Identify which cell holds the provided text, then report its [x, y] central coordinate. 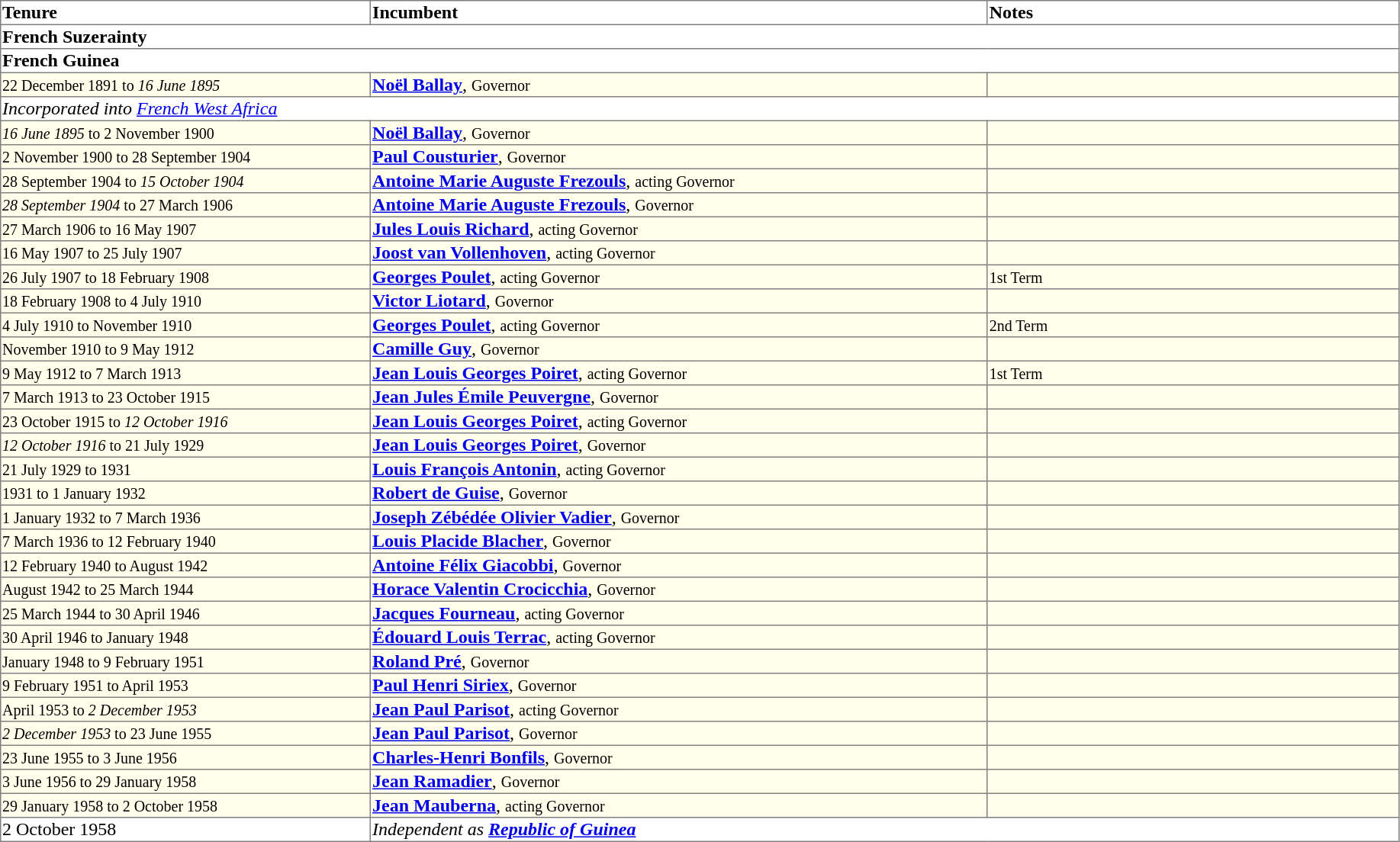
23 October 1915 to 12 October 1916 [186, 421]
Robert de Guise, Governor [679, 493]
Incorporated into French West Africa [700, 109]
Independent as Republic of Guinea [885, 830]
November 1910 to 9 May 1912 [186, 349]
Jean Ramadier, Governor [679, 782]
18 February 1908 to 4 July 1910 [186, 301]
Charles-Henri Bonfils, Governor [679, 757]
Roland Pré, Governor [679, 661]
7 March 1913 to 23 October 1915 [186, 397]
Antoine Félix Giacobbi, Governor [679, 565]
Louis François Antonin, acting Governor [679, 469]
Joost van Vollenhoven, acting Governor [679, 253]
Horace Valentin Crocicchia, Governor [679, 590]
2 October 1958 [186, 830]
3 June 1956 to 29 January 1958 [186, 782]
4 July 1910 to November 1910 [186, 325]
Notes [1193, 13]
Jean Jules Émile Peuvergne, Governor [679, 397]
12 October 1916 to 21 July 1929 [186, 445]
26 July 1907 to 18 February 1908 [186, 277]
16 June 1895 to 2 November 1900 [186, 133]
French Guinea [700, 61]
12 February 1940 to August 1942 [186, 565]
Paul Cousturier, Governor [679, 157]
7 March 1936 to 12 February 1940 [186, 542]
August 1942 to 25 March 1944 [186, 590]
22 December 1891 to 16 June 1895 [186, 85]
Joseph Zébédée Olivier Vadier, Governor [679, 517]
Jean Mauberna, acting Governor [679, 805]
9 May 1912 to 7 March 1913 [186, 373]
Camille Guy, Governor [679, 349]
30 April 1946 to January 1948 [186, 638]
28 September 1904 to 27 March 1906 [186, 205]
French Suzerainty [700, 37]
16 May 1907 to 25 July 1907 [186, 253]
Jacques Fourneau, acting Governor [679, 613]
Antoine Marie Auguste Frezouls, acting Governor [679, 181]
Jean Louis Georges Poiret, Governor [679, 445]
9 February 1951 to April 1953 [186, 686]
Paul Henri Siriex, Governor [679, 686]
1931 to 1 January 1932 [186, 493]
Victor Liotard, Governor [679, 301]
Édouard Louis Terrac, acting Governor [679, 638]
2nd Term [1193, 325]
2 November 1900 to 28 September 1904 [186, 157]
21 July 1929 to 1931 [186, 469]
29 January 1958 to 2 October 1958 [186, 805]
Jean Paul Parisot, Governor [679, 734]
1 January 1932 to 7 March 1936 [186, 517]
23 June 1955 to 3 June 1956 [186, 757]
Tenure [186, 13]
Jean Paul Parisot, acting Governor [679, 709]
Incumbent [679, 13]
25 March 1944 to 30 April 1946 [186, 613]
Jules Louis Richard, acting Governor [679, 229]
28 September 1904 to 15 October 1904 [186, 181]
2 December 1953 to 23 June 1955 [186, 734]
January 1948 to 9 February 1951 [186, 661]
April 1953 to 2 December 1953 [186, 709]
27 March 1906 to 16 May 1907 [186, 229]
Antoine Marie Auguste Frezouls, Governor [679, 205]
Louis Placide Blacher, Governor [679, 542]
